Determine the [X, Y] coordinate at the center of the cell enclosing the given text.  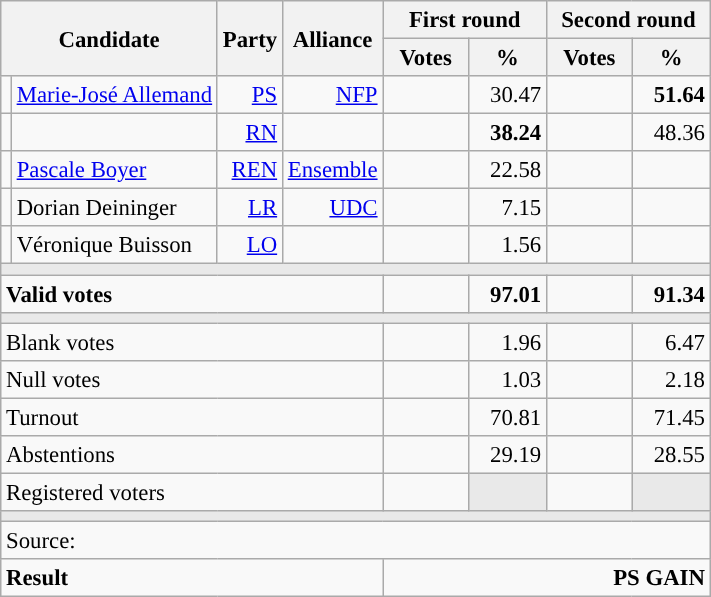
51.64 [671, 95]
Blank votes [192, 342]
Source: [356, 540]
Marie-José Allemand [114, 95]
PS GAIN [546, 578]
LR [250, 208]
30.47 [507, 95]
NFP [332, 95]
Véronique Buisson [114, 245]
1.96 [507, 342]
Null votes [192, 379]
7.15 [507, 208]
REN [250, 170]
71.45 [671, 417]
22.58 [507, 170]
91.34 [671, 294]
Dorian Deininger [114, 208]
Alliance [332, 38]
70.81 [507, 417]
6.47 [671, 342]
2.18 [671, 379]
Second round [629, 20]
Valid votes [192, 294]
Registered voters [192, 492]
Pascale Boyer [114, 170]
First round [465, 20]
LO [250, 245]
1.56 [507, 245]
1.03 [507, 379]
PS [250, 95]
48.36 [671, 133]
28.55 [671, 455]
UDC [332, 208]
Abstentions [192, 455]
RN [250, 133]
29.19 [507, 455]
Party [250, 38]
Candidate [110, 38]
Turnout [192, 417]
Ensemble [332, 170]
38.24 [507, 133]
97.01 [507, 294]
Result [192, 578]
